Find where the given text appears and provide that cell's center as (X, Y) coordinate. 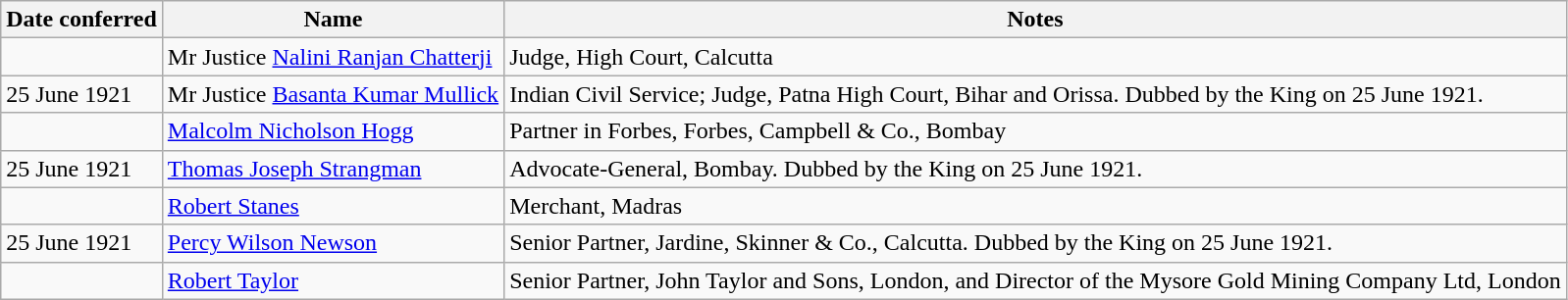
Merchant, Madras (1036, 206)
Notes (1036, 20)
Robert Taylor (333, 280)
Thomas Joseph Strangman (333, 169)
Robert Stanes (333, 206)
Judge, High Court, Calcutta (1036, 57)
Name (333, 20)
Partner in Forbes, Forbes, Campbell & Co., Bombay (1036, 131)
Mr Justice Basanta Kumar Mullick (333, 94)
Senior Partner, John Taylor and Sons, London, and Director of the Mysore Gold Mining Company Ltd, London (1036, 280)
Malcolm Nicholson Hogg (333, 131)
Mr Justice Nalini Ranjan Chatterji (333, 57)
Senior Partner, Jardine, Skinner & Co., Calcutta. Dubbed by the King on 25 June 1921. (1036, 243)
Indian Civil Service; Judge, Patna High Court, Bihar and Orissa. Dubbed by the King on 25 June 1921. (1036, 94)
Percy Wilson Newson (333, 243)
Advocate-General, Bombay. Dubbed by the King on 25 June 1921. (1036, 169)
Date conferred (82, 20)
